Detect which cell encompasses the target text, then output its [x, y] center coordinate. 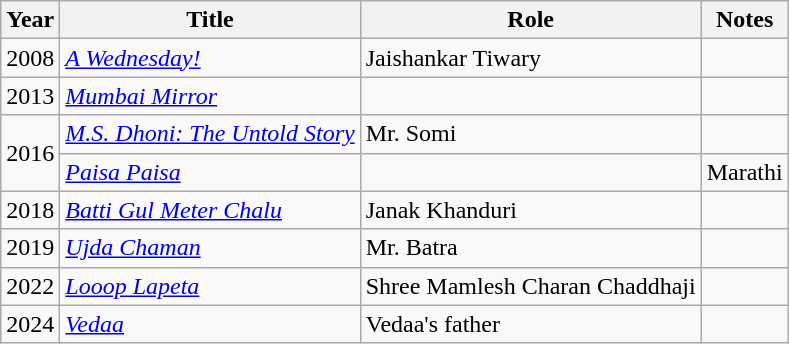
Mumbai Mirror [210, 96]
2016 [30, 153]
2018 [30, 210]
2008 [30, 58]
2019 [30, 248]
Mr. Somi [530, 134]
Vedaa [210, 324]
Vedaa's father [530, 324]
Notes [744, 20]
Janak Khanduri [530, 210]
Year [30, 20]
Looop Lapeta [210, 286]
2013 [30, 96]
Mr. Batra [530, 248]
M.S. Dhoni: The Untold Story [210, 134]
2024 [30, 324]
A Wednesday! [210, 58]
Ujda Chaman [210, 248]
Paisa Paisa [210, 172]
Title [210, 20]
Jaishankar Tiwary [530, 58]
2022 [30, 286]
Shree Mamlesh Charan Chaddhaji [530, 286]
Batti Gul Meter Chalu [210, 210]
Role [530, 20]
Marathi [744, 172]
